Output the [X, Y] coordinate of the center of the cell containing the given text.  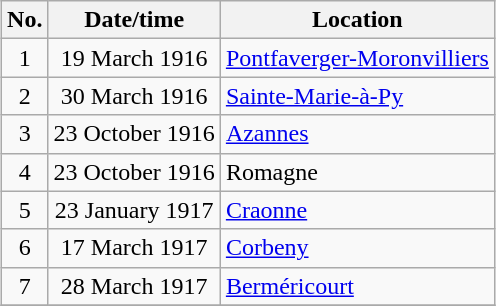
No. [25, 20]
17 March 1917 [134, 248]
30 March 1916 [134, 96]
Sainte-Marie-à-Py [357, 96]
Romagne [357, 172]
Location [357, 20]
19 March 1916 [134, 58]
Berméricourt [357, 286]
23 January 1917 [134, 210]
Pontfaverger-Moronvilliers [357, 58]
28 March 1917 [134, 286]
Date/time [134, 20]
5 [25, 210]
Corbeny [357, 248]
Azannes [357, 134]
3 [25, 134]
6 [25, 248]
Craonne [357, 210]
7 [25, 286]
2 [25, 96]
1 [25, 58]
4 [25, 172]
